Return the [X, Y] coordinate for the center point of the cell that contains the specified text.  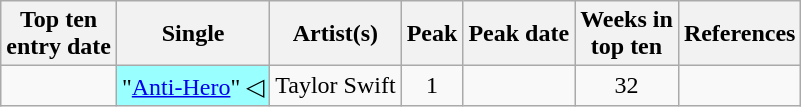
Peak [432, 34]
Artist(s) [336, 34]
Taylor Swift [336, 86]
32 [627, 86]
1 [432, 86]
Top tenentry date [59, 34]
Single [192, 34]
References [740, 34]
Peak date [519, 34]
Weeks intop ten [627, 34]
"Anti-Hero" ◁ [192, 86]
